Identify which cell holds the provided text, then report its [X, Y] central coordinate. 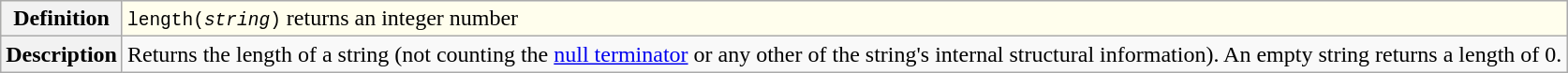
Description [62, 54]
Definition [62, 19]
length(string) returns an integer number [844, 19]
